Locate the cell with the specified text and output its [X, Y] center coordinate. 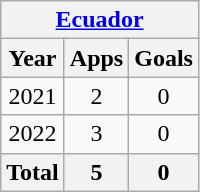
Total [33, 172]
Goals [164, 58]
Apps [96, 58]
2021 [33, 96]
2 [96, 96]
2022 [33, 134]
Ecuador [100, 20]
5 [96, 172]
Year [33, 58]
3 [96, 134]
